Detect which cell encompasses the target text, then output its [X, Y] center coordinate. 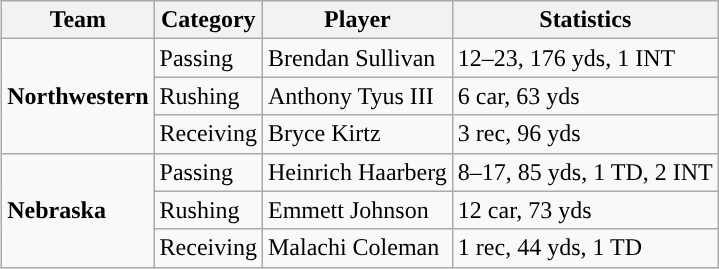
Player [357, 20]
3 rec, 96 yds [585, 134]
Emmett Johnson [357, 210]
Brendan Sullivan [357, 58]
Northwestern [78, 96]
Heinrich Haarberg [357, 172]
12–23, 176 yds, 1 INT [585, 58]
Nebraska [78, 210]
6 car, 63 yds [585, 96]
1 rec, 44 yds, 1 TD [585, 248]
Team [78, 20]
Statistics [585, 20]
Category [208, 20]
12 car, 73 yds [585, 210]
8–17, 85 yds, 1 TD, 2 INT [585, 172]
Anthony Tyus III [357, 96]
Bryce Kirtz [357, 134]
Malachi Coleman [357, 248]
